Capture the cell that displays the provided text and extract its [x, y] central coordinate. 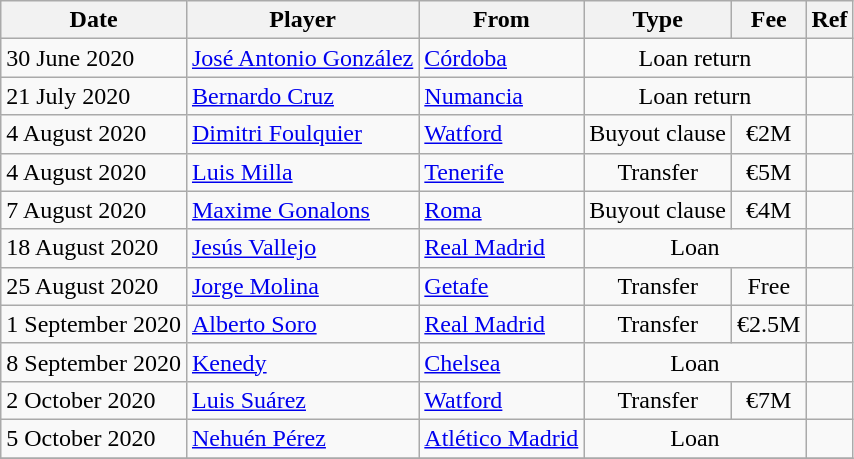
Atlético Madrid [502, 438]
Dimitri Foulquier [302, 134]
Alberto Soro [302, 324]
Player [302, 20]
21 July 2020 [94, 96]
From [502, 20]
Ref [830, 20]
Date [94, 20]
Jorge Molina [302, 286]
Kenedy [302, 362]
Córdoba [502, 58]
Numancia [502, 96]
Luis Milla [302, 172]
1 September 2020 [94, 324]
Bernardo Cruz [302, 96]
Fee [769, 20]
Nehuén Pérez [302, 438]
Luis Suárez [302, 400]
7 August 2020 [94, 210]
5 October 2020 [94, 438]
18 August 2020 [94, 248]
€2.5M [769, 324]
Free [769, 286]
2 October 2020 [94, 400]
€5M [769, 172]
25 August 2020 [94, 286]
Getafe [502, 286]
30 June 2020 [94, 58]
Chelsea [502, 362]
€2M [769, 134]
Jesús Vallejo [302, 248]
Roma [502, 210]
€4M [769, 210]
José Antonio González [302, 58]
€7M [769, 400]
Type [658, 20]
Maxime Gonalons [302, 210]
Tenerife [502, 172]
8 September 2020 [94, 362]
